Output the (x, y) coordinate of the center of the cell containing the given text.  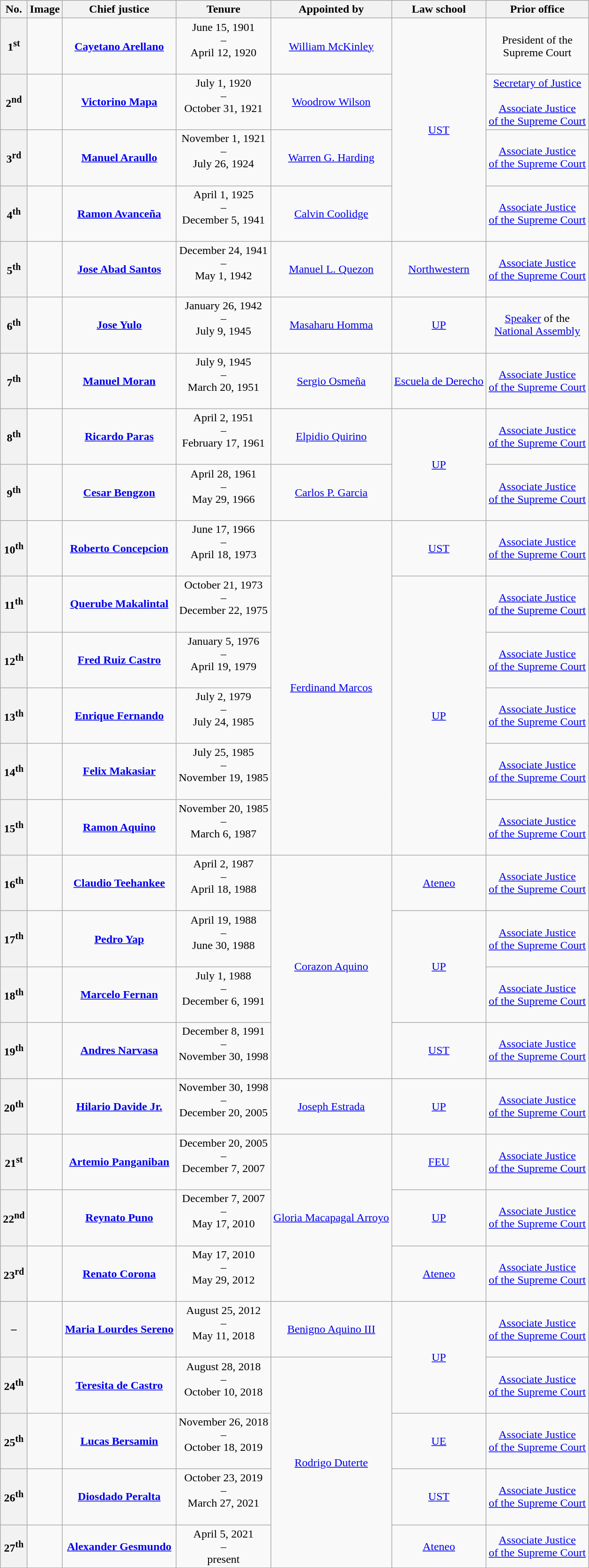
December 8, 1991–November 30, 1998 (224, 1051)
Hilario Davide Jr. (119, 1106)
Joseph Estrada (331, 1106)
18th (14, 994)
Elpidio Quirino (331, 437)
16th (14, 883)
April 5, 2021–present (224, 1546)
April 2, 1951–February 17, 1961 (224, 437)
Fred Ruiz Castro (119, 660)
November 20, 1985–March 6, 1987 (224, 828)
24th (14, 1385)
July 9, 1945–March 20, 1951 (224, 381)
November 30, 1998–December 20, 2005 (224, 1106)
Teresita de Castro (119, 1385)
Ramon Aquino (119, 828)
1st (14, 46)
Escuela de Derecho (439, 381)
Lucas Bersamin (119, 1441)
23rd (14, 1274)
Tenure (224, 9)
Cayetano Arellano (119, 46)
May 17, 2010–May 29, 2012 (224, 1274)
UE (439, 1441)
December 20, 2005–December 7, 2007 (224, 1162)
William McKinley (331, 46)
9th (14, 492)
7th (14, 381)
17th (14, 939)
Reynato Puno (119, 1217)
July 25, 1985–November 19, 1985 (224, 771)
27th (14, 1546)
Cesar Bengzon (119, 492)
3rd (14, 157)
July 2, 1979–July 24, 1985 (224, 716)
Jose Abad Santos (119, 269)
Roberto Concepcion (119, 548)
July 1, 1920–October 31, 1921 (224, 102)
Image (45, 9)
Secretary of JusticeAssociate Justiceof the Supreme Court (537, 102)
Felix Makasiar (119, 771)
Manuel Moran (119, 381)
10th (14, 548)
Carlos P. Garcia (331, 492)
Pedro Yap (119, 939)
Speaker of theNational Assembly (537, 325)
Benigno Aquino III (331, 1329)
October 21, 1973–December 22, 1975 (224, 604)
Maria Lourdes Sereno (119, 1329)
13th (14, 716)
Northwestern (439, 269)
FEU (439, 1162)
Gloria Macapagal Arroyo (331, 1217)
6th (14, 325)
12th (14, 660)
Rodrigo Duterte (331, 1462)
Claudio Teehankee (119, 883)
11th (14, 604)
June 15, 1901–April 12, 1920 (224, 46)
August 25, 2012–May 11, 2018 (224, 1329)
Woodrow Wilson (331, 102)
20th (14, 1106)
April 19, 1988–June 30, 1988 (224, 939)
Ferdinand Marcos (331, 687)
President of theSupreme Court (537, 46)
Manuel L. Quezon (331, 269)
Marcelo Fernan (119, 994)
Alexander Gesmundo (119, 1546)
– (14, 1329)
October 23, 2019–March 27, 2021 (224, 1497)
14th (14, 771)
Diosdado Peralta (119, 1497)
January 5, 1976–April 19, 1979 (224, 660)
July 1, 1988–December 6, 1991 (224, 994)
Victorino Mapa (119, 102)
April 28, 1961–May 29, 1966 (224, 492)
2nd (14, 102)
April 2, 1987–April 18, 1988 (224, 883)
Andres Narvasa (119, 1051)
Artemio Panganiban (119, 1162)
26th (14, 1497)
21st (14, 1162)
Manuel Araullo (119, 157)
Masaharu Homma (331, 325)
25th (14, 1441)
Ricardo Paras (119, 437)
Jose Yulo (119, 325)
December 24, 1941–May 1, 1942 (224, 269)
Ramon Avanceña (119, 214)
November 26, 2018–October 18, 2019 (224, 1441)
April 1, 1925–December 5, 1941 (224, 214)
Calvin Coolidge (331, 214)
Enrique Fernando (119, 716)
Querube Makalintal (119, 604)
Appointed by (331, 9)
5th (14, 269)
22nd (14, 1217)
19th (14, 1051)
January 26, 1942–July 9, 1945 (224, 325)
August 28, 2018–October 10, 2018 (224, 1385)
Renato Corona (119, 1274)
No. (14, 9)
June 17, 1966–April 18, 1973 (224, 548)
15th (14, 828)
Corazon Aquino (331, 967)
Chief justice (119, 9)
Law school (439, 9)
Warren G. Harding (331, 157)
8th (14, 437)
4th (14, 214)
Prior office (537, 9)
November 1, 1921–July 26, 1924 (224, 157)
December 7, 2007–May 17, 2010 (224, 1217)
Sergio Osmeña (331, 381)
